Search for the cell housing the specified text and yield its (x, y) center coordinate. 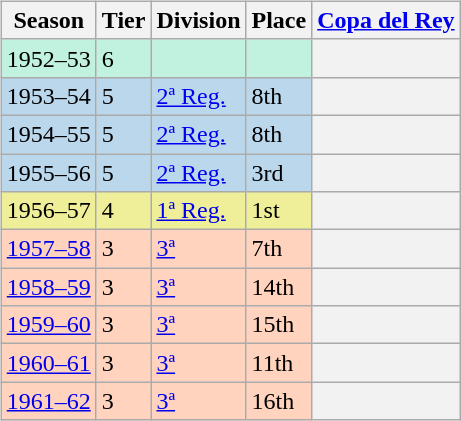
1952–53 (48, 58)
Division (198, 20)
Season (48, 20)
1957–58 (48, 249)
1954–55 (48, 134)
Copa del Rey (386, 20)
1956–57 (48, 211)
14th (279, 287)
7th (279, 249)
1st (279, 211)
11th (279, 363)
1961–62 (48, 401)
6 (124, 58)
1955–56 (48, 173)
Tier (124, 20)
4 (124, 211)
1960–61 (48, 363)
1ª Reg. (198, 211)
16th (279, 401)
15th (279, 325)
1958–59 (48, 287)
3rd (279, 173)
Place (279, 20)
1959–60 (48, 325)
1953–54 (48, 96)
